Capture the cell that displays the provided text and extract its [X, Y] central coordinate. 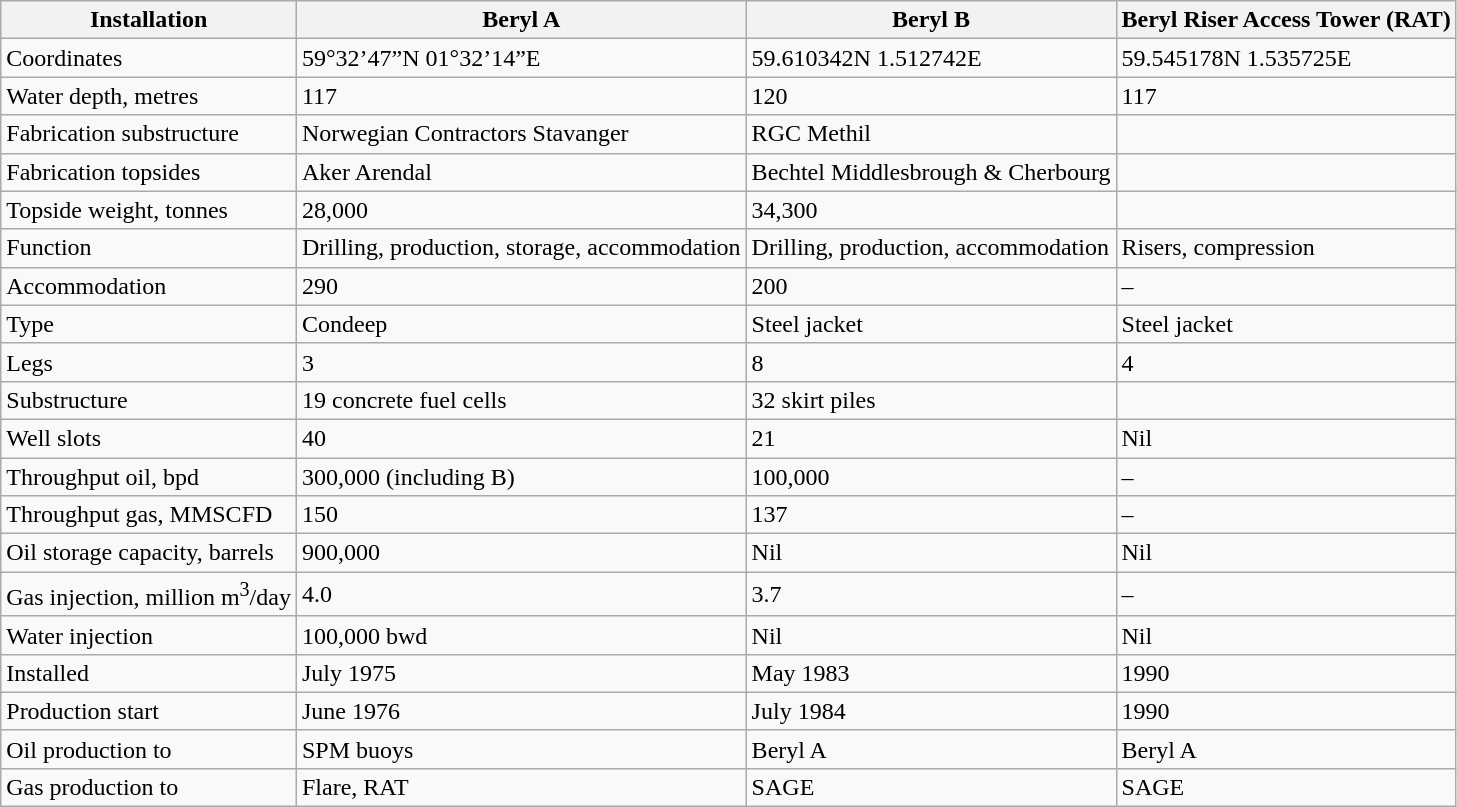
59.545178N 1.535725E [1286, 58]
8 [931, 362]
Aker Arendal [521, 172]
Throughput gas, MMSCFD [149, 515]
59°32’47”N 01°32’14”E [521, 58]
Gas production to [149, 787]
Water depth, metres [149, 96]
19 concrete fuel cells [521, 400]
Risers, compression [1286, 248]
100,000 [931, 477]
Substructure [149, 400]
4 [1286, 362]
June 1976 [521, 711]
Drilling, production, storage, accommodation [521, 248]
May 1983 [931, 673]
290 [521, 286]
28,000 [521, 210]
3 [521, 362]
150 [521, 515]
32 skirt piles [931, 400]
July 1984 [931, 711]
137 [931, 515]
34,300 [931, 210]
Flare, RAT [521, 787]
Oil production to [149, 749]
SPM buoys [521, 749]
900,000 [521, 553]
Production start [149, 711]
Water injection [149, 635]
3.7 [931, 594]
RGC Methil [931, 134]
Oil storage capacity, barrels [149, 553]
Norwegian Contractors Stavanger [521, 134]
Well slots [149, 438]
40 [521, 438]
100,000 bwd [521, 635]
Condeep [521, 324]
4.0 [521, 594]
Topside weight, tonnes [149, 210]
Installation [149, 20]
Beryl B [931, 20]
Fabrication topsides [149, 172]
Installed [149, 673]
Gas injection, million m3/day [149, 594]
Bechtel Middlesbrough & Cherbourg [931, 172]
Beryl Riser Access Tower (RAT) [1286, 20]
Accommodation [149, 286]
Fabrication substructure [149, 134]
Throughput oil, bpd [149, 477]
300,000 (including B) [521, 477]
Type [149, 324]
59.610342N 1.512742E [931, 58]
July 1975 [521, 673]
200 [931, 286]
Drilling, production, accommodation [931, 248]
Legs [149, 362]
21 [931, 438]
120 [931, 96]
Function [149, 248]
Coordinates [149, 58]
